Locate the cell with the specified text and output its (X, Y) center coordinate. 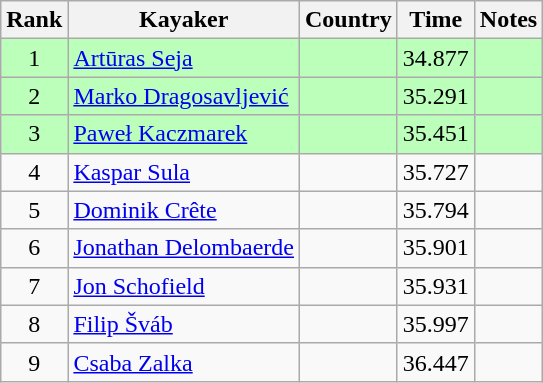
5 (34, 210)
Dominik Crête (184, 210)
Csaba Zalka (184, 362)
Jon Schofield (184, 286)
Filip Šváb (184, 324)
35.451 (436, 134)
7 (34, 286)
35.794 (436, 210)
Artūras Seja (184, 58)
35.901 (436, 248)
35.291 (436, 96)
Notes (508, 20)
9 (34, 362)
Time (436, 20)
Paweł Kaczmarek (184, 134)
35.997 (436, 324)
Kaspar Sula (184, 172)
Marko Dragosavljević (184, 96)
Rank (34, 20)
4 (34, 172)
Country (349, 20)
35.931 (436, 286)
8 (34, 324)
2 (34, 96)
1 (34, 58)
36.447 (436, 362)
Kayaker (184, 20)
3 (34, 134)
Jonathan Delombaerde (184, 248)
35.727 (436, 172)
6 (34, 248)
34.877 (436, 58)
